Pinpoint the cell where the given text exists, returning its (x, y) midpoint coordinate. 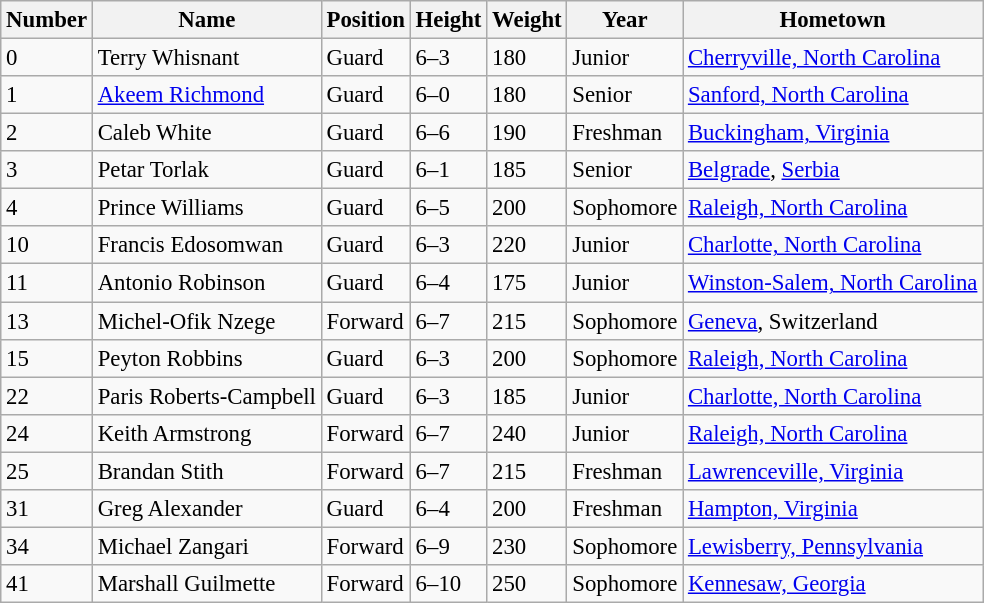
0 (47, 58)
15 (47, 358)
Keith Armstrong (206, 433)
6–1 (448, 170)
Marshall Guilmette (206, 584)
10 (47, 245)
240 (527, 433)
Geneva, Switzerland (833, 321)
Caleb White (206, 133)
41 (47, 584)
Francis Edosomwan (206, 245)
2 (47, 133)
Number (47, 20)
13 (47, 321)
Height (448, 20)
Kennesaw, Georgia (833, 584)
Sanford, North Carolina (833, 95)
11 (47, 283)
4 (47, 208)
6–10 (448, 584)
3 (47, 170)
6–0 (448, 95)
6–9 (448, 546)
Akeem Richmond (206, 95)
Buckingham, Virginia (833, 133)
250 (527, 584)
Position (366, 20)
Prince Williams (206, 208)
Name (206, 20)
Greg Alexander (206, 509)
Peyton Robbins (206, 358)
Hampton, Virginia (833, 509)
1 (47, 95)
Brandan Stith (206, 471)
Antonio Robinson (206, 283)
22 (47, 396)
Lewisberry, Pennsylvania (833, 546)
Winston-Salem, North Carolina (833, 283)
Year (625, 20)
Lawrenceville, Virginia (833, 471)
220 (527, 245)
24 (47, 433)
Belgrade, Serbia (833, 170)
Petar Torlak (206, 170)
190 (527, 133)
Terry Whisnant (206, 58)
25 (47, 471)
6–5 (448, 208)
34 (47, 546)
175 (527, 283)
Paris Roberts-Campbell (206, 396)
Michel-Ofik Nzege (206, 321)
Cherryville, North Carolina (833, 58)
Michael Zangari (206, 546)
6–6 (448, 133)
31 (47, 509)
230 (527, 546)
Weight (527, 20)
Hometown (833, 20)
